Pinpoint the cell where the given text exists, returning its (x, y) midpoint coordinate. 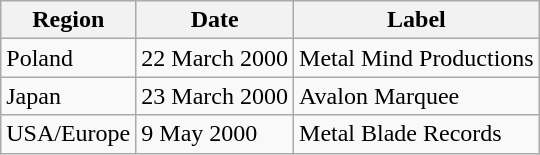
23 March 2000 (215, 96)
Metal Mind Productions (417, 58)
22 March 2000 (215, 58)
Poland (68, 58)
Japan (68, 96)
9 May 2000 (215, 134)
Date (215, 20)
Metal Blade Records (417, 134)
Avalon Marquee (417, 96)
Label (417, 20)
Region (68, 20)
USA/Europe (68, 134)
